Determine the (X, Y) coordinate at the center of the cell enclosing the given text.  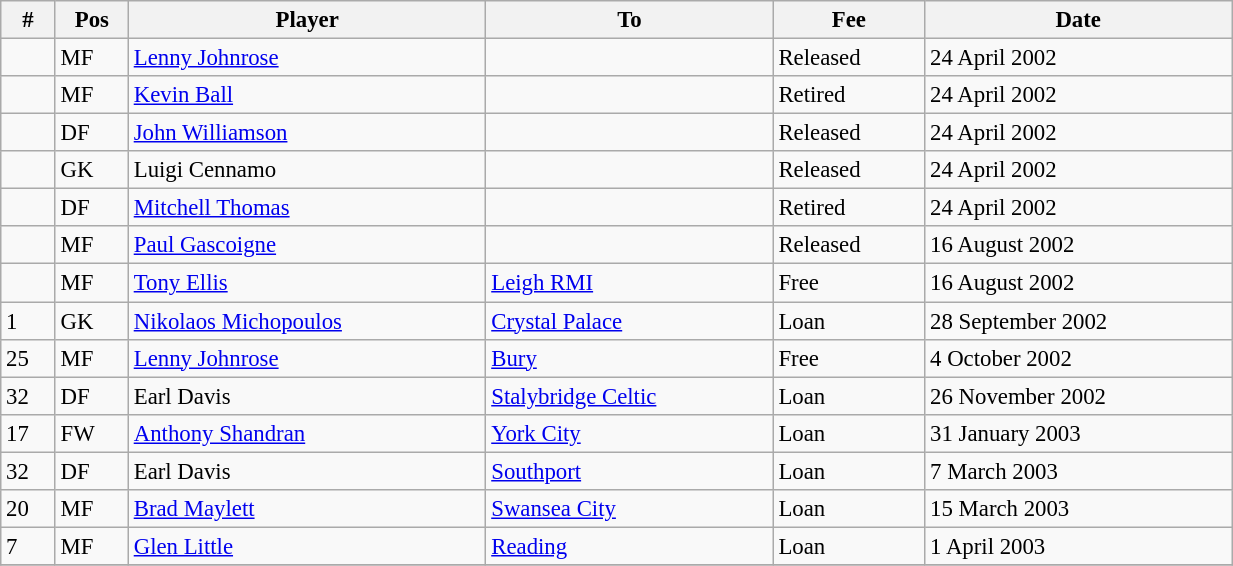
Stalybridge Celtic (630, 396)
Southport (630, 471)
Nikolaos Michopoulos (307, 321)
20 (28, 509)
# (28, 20)
7 (28, 546)
Anthony Shandran (307, 433)
25 (28, 358)
Reading (630, 546)
28 September 2002 (1078, 321)
Swansea City (630, 509)
Crystal Palace (630, 321)
Player (307, 20)
17 (28, 433)
Fee (849, 20)
Glen Little (307, 546)
1 (28, 321)
Tony Ellis (307, 283)
Luigi Cennamo (307, 170)
Bury (630, 358)
4 October 2002 (1078, 358)
Paul Gascoigne (307, 245)
31 January 2003 (1078, 433)
7 March 2003 (1078, 471)
26 November 2002 (1078, 396)
Date (1078, 20)
FW (92, 433)
Mitchell Thomas (307, 208)
Leigh RMI (630, 283)
Pos (92, 20)
Brad Maylett (307, 509)
15 March 2003 (1078, 509)
Kevin Ball (307, 95)
1 April 2003 (1078, 546)
To (630, 20)
York City (630, 433)
John Williamson (307, 133)
